Output the [X, Y] coordinate of the center of the cell containing the given text.  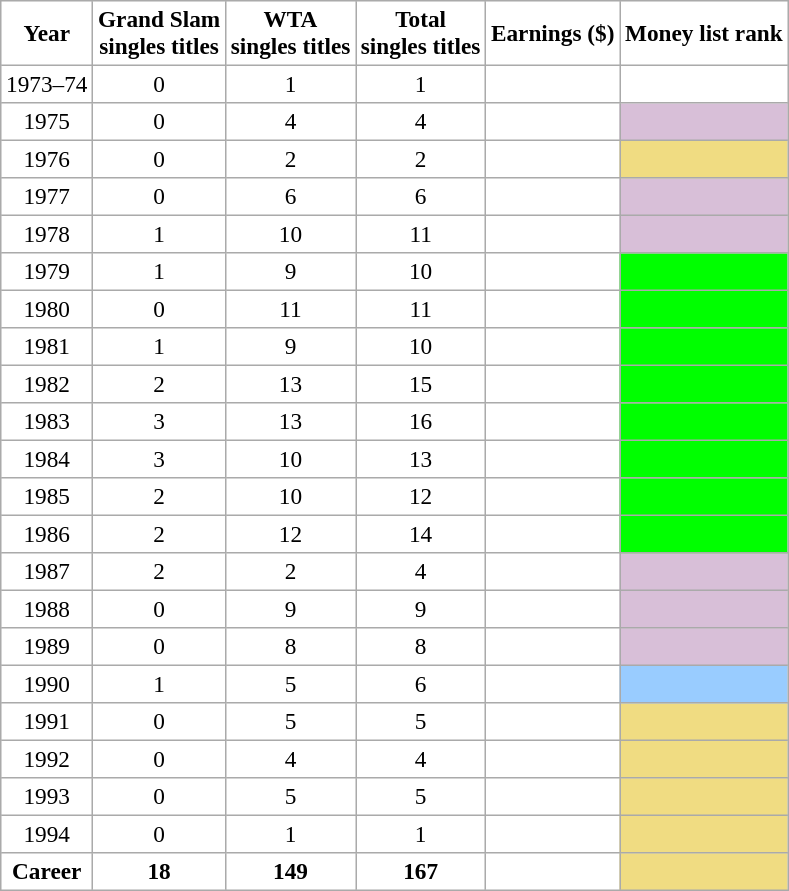
1977 [47, 197]
1984 [47, 459]
1992 [47, 759]
1989 [47, 647]
18 [160, 872]
Totalsingles titles [421, 33]
1975 [47, 122]
1991 [47, 722]
1973–74 [47, 84]
Grand Slamsingles titles [160, 33]
167 [421, 872]
149 [290, 872]
1978 [47, 234]
1987 [47, 572]
16 [421, 422]
1983 [47, 422]
1985 [47, 497]
1980 [47, 309]
15 [421, 384]
Money list rank [704, 33]
WTAsingles titles [290, 33]
1990 [47, 684]
1986 [47, 534]
14 [421, 534]
Year [47, 33]
1976 [47, 159]
1994 [47, 834]
1982 [47, 384]
1981 [47, 347]
Earnings ($) [553, 33]
1988 [47, 609]
1979 [47, 272]
1993 [47, 797]
Career [47, 872]
